Output the [x, y] coordinate of the center of the cell containing the given text.  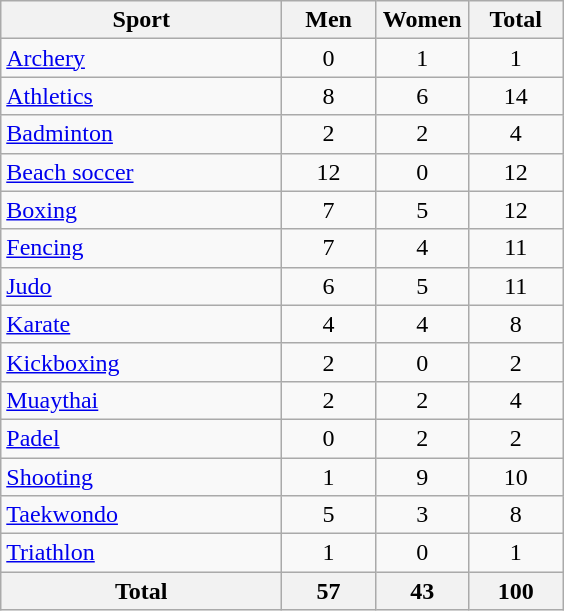
3 [422, 515]
Kickboxing [142, 362]
43 [422, 591]
9 [422, 477]
Badminton [142, 134]
Fencing [142, 248]
10 [516, 477]
Judo [142, 286]
57 [329, 591]
Men [329, 20]
100 [516, 591]
Taekwondo [142, 515]
Beach soccer [142, 172]
Shooting [142, 477]
Sport [142, 20]
14 [516, 96]
Archery [142, 58]
Athletics [142, 96]
Boxing [142, 210]
Triathlon [142, 553]
Karate [142, 324]
Muaythai [142, 400]
Padel [142, 438]
Women [422, 20]
